Locate the cell with the specified text and output its [x, y] center coordinate. 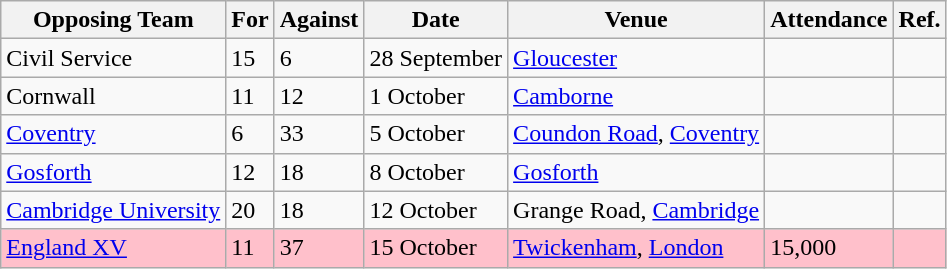
1 October [436, 96]
20 [250, 210]
Civil Service [114, 58]
15 October [436, 248]
15 [250, 58]
Attendance [829, 20]
For [250, 20]
15,000 [829, 248]
8 October [436, 172]
5 October [436, 134]
Gloucester [636, 58]
Venue [636, 20]
Opposing Team [114, 20]
Grange Road, Cambridge [636, 210]
Cambridge University [114, 210]
Camborne [636, 96]
Twickenham, London [636, 248]
Coundon Road, Coventry [636, 134]
33 [319, 134]
28 September [436, 58]
Date [436, 20]
England XV [114, 248]
Ref. [920, 20]
37 [319, 248]
Cornwall [114, 96]
Coventry [114, 134]
12 October [436, 210]
Against [319, 20]
